Pinpoint the cell where the given text exists, returning its [X, Y] midpoint coordinate. 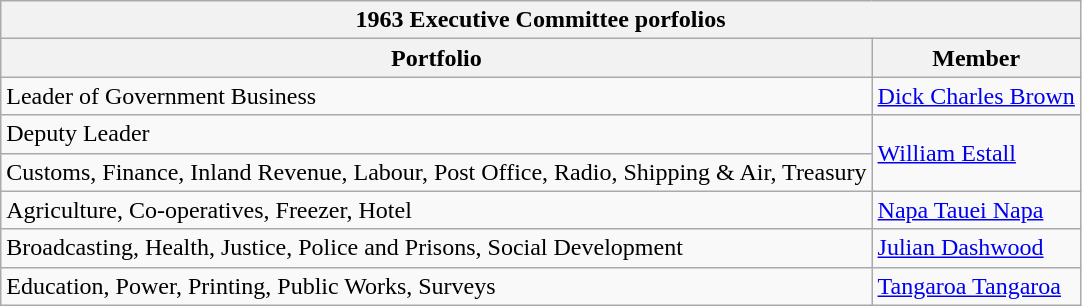
Leader of Government Business [436, 96]
Education, Power, Printing, Public Works, Surveys [436, 286]
Deputy Leader [436, 134]
Dick Charles Brown [976, 96]
William Estall [976, 153]
Agriculture, Co-operatives, Freezer, Hotel [436, 210]
Member [976, 58]
Tangaroa Tangaroa [976, 286]
Napa Tauei Napa [976, 210]
Customs, Finance, Inland Revenue, Labour, Post Office, Radio, Shipping & Air, Treasury [436, 172]
Julian Dashwood [976, 248]
Portfolio [436, 58]
1963 Executive Committee porfolios [541, 20]
Broadcasting, Health, Justice, Police and Prisons, Social Development [436, 248]
